Search for the cell housing the specified text and yield its [x, y] center coordinate. 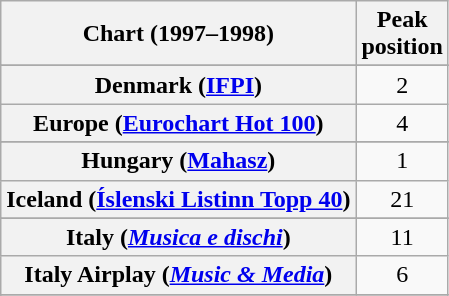
6 [402, 275]
Italy (Musica e dischi) [178, 237]
21 [402, 199]
2 [402, 85]
Iceland (Íslenski Listinn Topp 40) [178, 199]
11 [402, 237]
1 [402, 161]
4 [402, 123]
Hungary (Mahasz) [178, 161]
Peakposition [402, 34]
Denmark (IFPI) [178, 85]
Italy Airplay (Music & Media) [178, 275]
Europe (Eurochart Hot 100) [178, 123]
Chart (1997–1998) [178, 34]
